Scan for the cell matching the given text and deliver its [X, Y] coordinate at center. 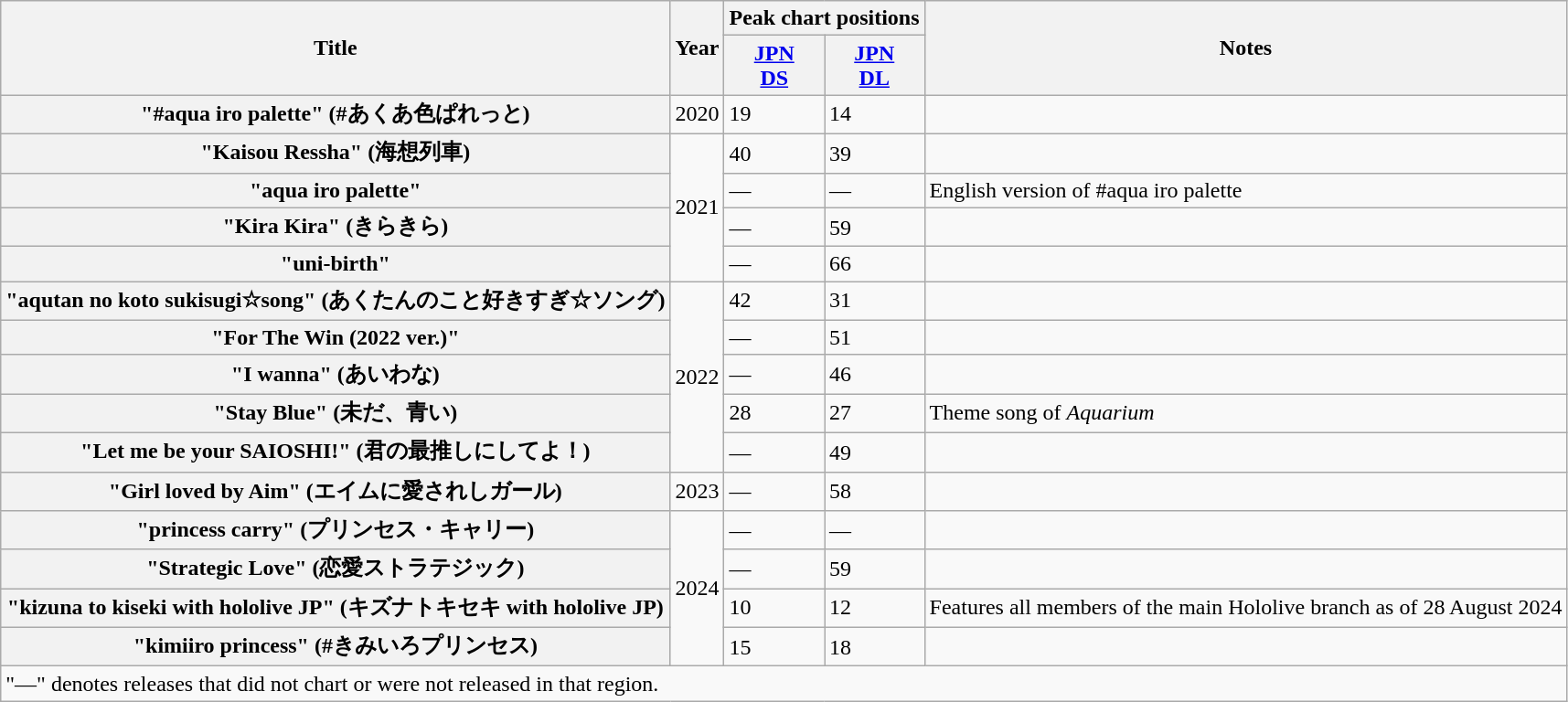
28 [774, 413]
51 [875, 337]
"princess carry" (プリンセス・キャリー) [336, 530]
2020 [697, 115]
46 [875, 375]
2023 [697, 492]
"Stay Blue" (未だ、青い) [336, 413]
27 [875, 413]
"Kaisou Ressha" (海想列車) [336, 154]
10 [774, 609]
18 [875, 647]
JPNDS [774, 66]
58 [875, 492]
31 [875, 302]
42 [774, 302]
14 [875, 115]
"aqutan no koto sukisugi☆song" (あくたんのこと好きすぎ☆ソング) [336, 302]
40 [774, 154]
"#aqua iro palette" (#あくあ色ぱれっと) [336, 115]
Features all members of the main Hololive branch as of 28 August 2024 [1245, 609]
English version of #aqua iro palette [1245, 190]
2021 [697, 207]
"uni-birth" [336, 264]
"Let me be your SAIOSHI!" (君の最推しにしてよ！) [336, 452]
2024 [697, 589]
"kizuna to kiseki with hololive JP" (キズナトキセキ with hololive JP) [336, 609]
49 [875, 452]
"Girl loved by Aim" (エイムに愛されしガール) [336, 492]
"kimiiro princess" (#きみいろプリンセス) [336, 647]
Year [697, 48]
"aqua iro palette" [336, 190]
"—" denotes releases that did not chart or were not released in that region. [784, 684]
66 [875, 264]
15 [774, 647]
19 [774, 115]
"Strategic Love" (恋愛ストラテジック) [336, 569]
Notes [1245, 48]
"For The Win (2022 ver.)" [336, 337]
"I wanna" (あいわな) [336, 375]
2022 [697, 377]
39 [875, 154]
JPNDL [875, 66]
"Kira Kira" (きらきら) [336, 227]
12 [875, 609]
Peak chart positions [825, 18]
Theme song of Aquarium [1245, 413]
Title [336, 48]
